From the cell containing the given text, extract its center point as (x, y) coordinate. 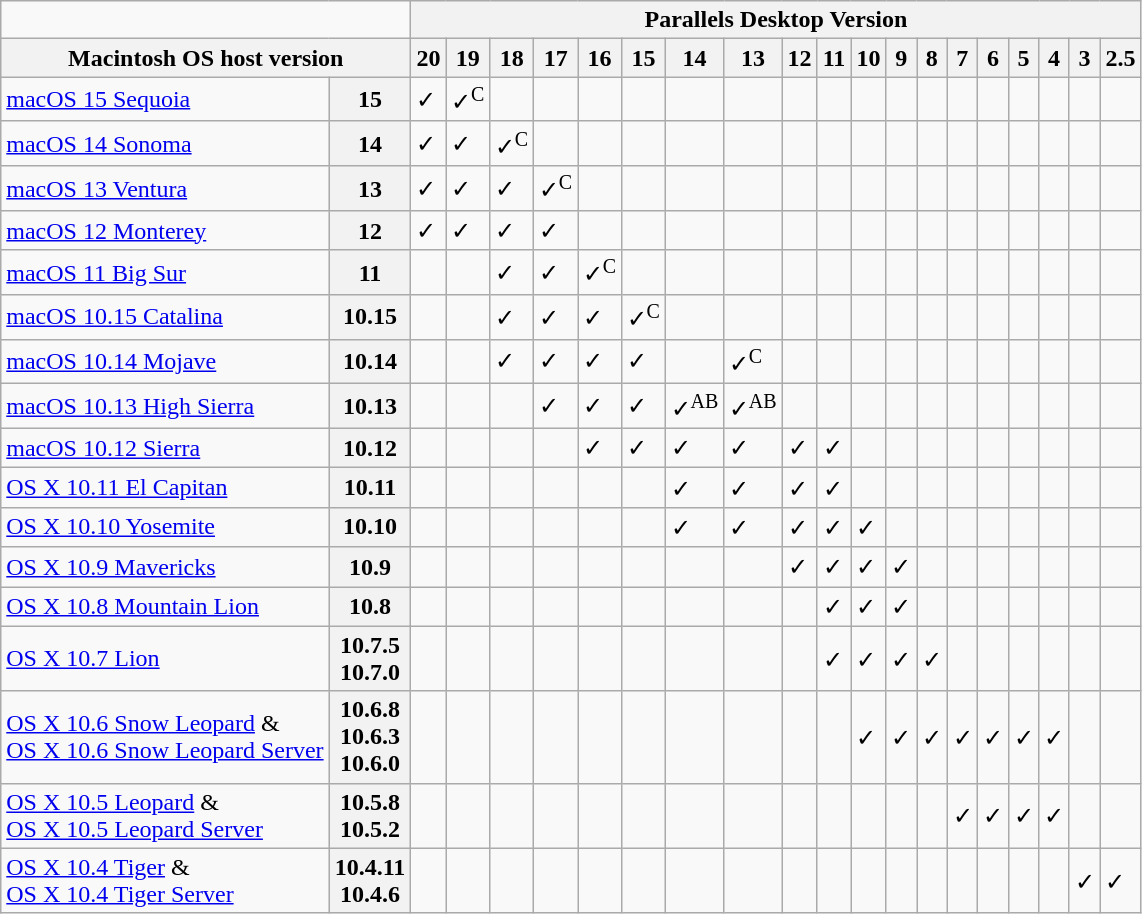
10.13 (370, 406)
7 (962, 58)
20 (428, 58)
5 (1024, 58)
10.12 (370, 448)
macOS 13 Ventura (165, 188)
3 (1084, 58)
macOS 11 Big Sur (165, 272)
6 (994, 58)
10.8 (370, 607)
2.5 (1120, 58)
macOS 15 Sequoia (165, 100)
19 (468, 58)
OS X 10.7 Lion (165, 658)
10.11 (370, 488)
9 (902, 58)
macOS 12 Monterey (165, 231)
OS X 10.8 Mountain Lion (165, 607)
macOS 10.14 Mojave (165, 362)
10.4.1110.4.6 (370, 880)
macOS 10.15 Catalina (165, 318)
OS X 10.10 Yosemite (165, 527)
macOS 10.13 High Sierra (165, 406)
OS X 10.4 Tiger &OS X 10.4 Tiger Server (165, 880)
10.6.810.6.310.6.0 (370, 737)
Parallels Desktop Version (776, 20)
OS X 10.6 Snow Leopard &OS X 10.6 Snow Leopard Server (165, 737)
10.9 (370, 567)
17 (556, 58)
macOS 14 Sonoma (165, 144)
16 (600, 58)
8 (932, 58)
OS X 10.5 Leopard &OS X 10.5 Leopard Server (165, 816)
10.10 (370, 527)
10.7.510.7.0 (370, 658)
10 (868, 58)
4 (1054, 58)
macOS 10.12 Sierra (165, 448)
OS X 10.11 El Capitan (165, 488)
10.15 (370, 318)
10.5.810.5.2 (370, 816)
OS X 10.9 Mavericks (165, 567)
10.14 (370, 362)
18 (512, 58)
Macintosh OS host version (206, 58)
